For the text-containing cell, return its midpoint in (X, Y) coordinate format. 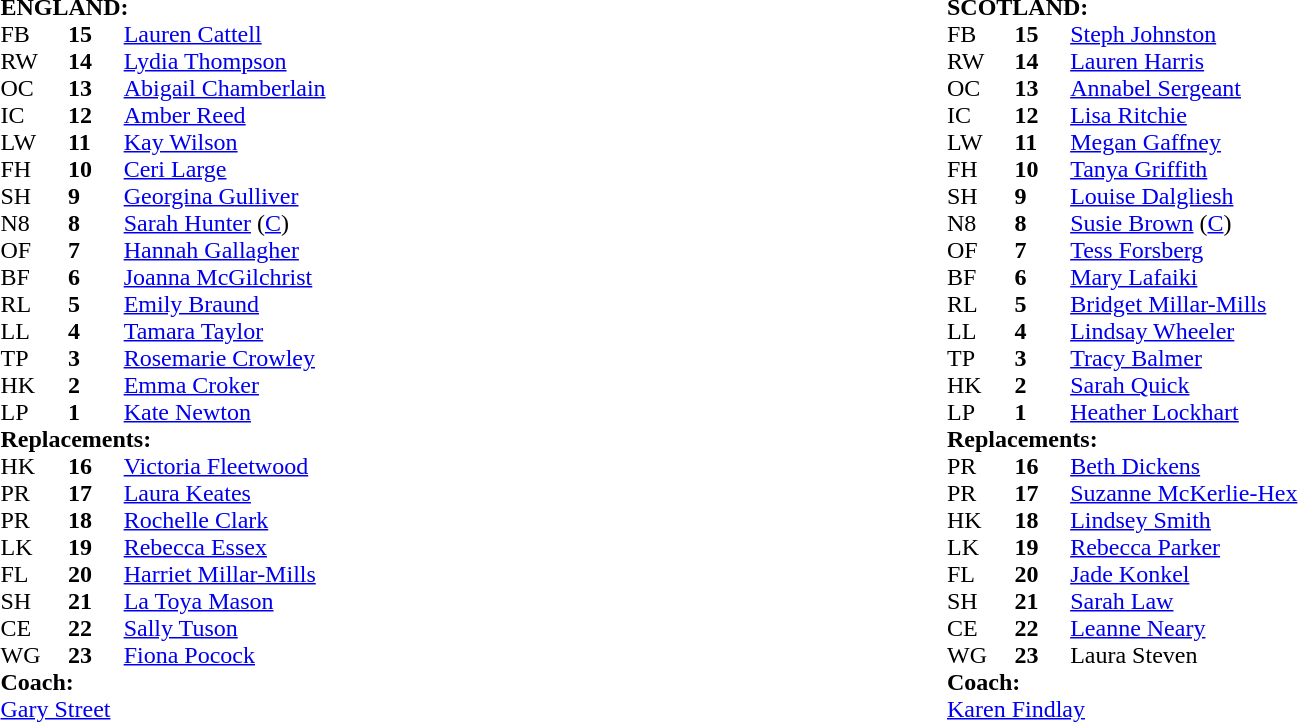
Abigail Chamberlain (328, 88)
Hannah Gallagher (328, 250)
Fiona Pocock (328, 656)
La Toya Mason (328, 602)
Coach: (470, 682)
Victoria Fleetwood (328, 466)
Joanna McGilchrist (328, 278)
Harriet Millar-Mills (328, 574)
Rosemarie Crowley (328, 358)
Ceri Large (328, 170)
Amber Reed (328, 116)
Laura Keates (328, 494)
Sarah Hunter (C) (328, 224)
Rochelle Clark (328, 520)
Rebecca Essex (328, 548)
Kate Newton (328, 412)
Emma Croker (328, 386)
Replacements: (470, 440)
Lauren Cattell (328, 34)
Lydia Thompson (328, 62)
Tamara Taylor (328, 332)
Sally Tuson (328, 628)
Georgina Gulliver (328, 196)
Emily Braund (328, 304)
Kay Wilson (328, 142)
